For the text-containing cell, return its midpoint in (x, y) coordinate format. 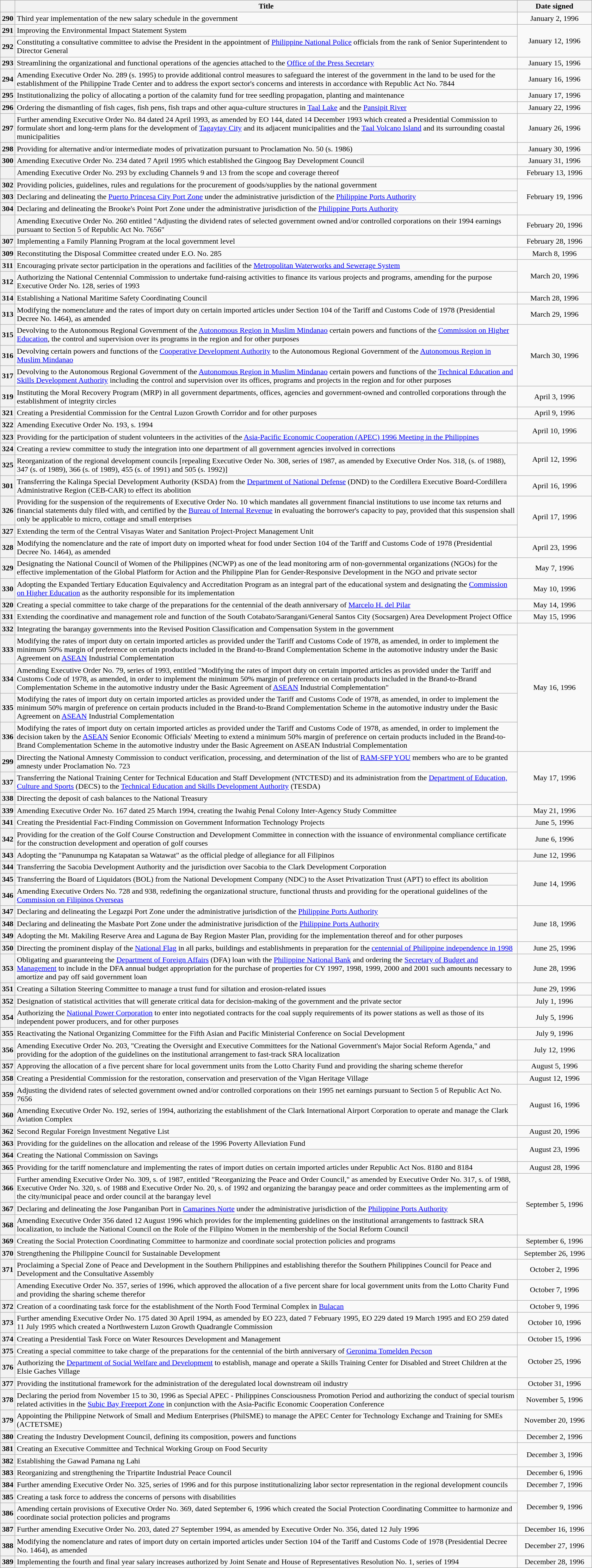
292 (8, 47)
295 (8, 95)
317 (8, 376)
299 (8, 762)
April 23, 1996 (554, 547)
May 17, 1996 (554, 778)
February 20, 1996 (554, 225)
339 (8, 811)
April 12, 1996 (554, 459)
August 5, 1996 (554, 1066)
May 14, 1996 (554, 605)
August 12, 1996 (554, 1078)
Creating the Industry Development Council, defining its composition, powers and functions (266, 1437)
336 (8, 737)
June 5, 1996 (554, 823)
342 (8, 839)
March 8, 1996 (554, 253)
341 (8, 823)
May 15, 1996 (554, 617)
326 (8, 511)
Further amending Executive Order No. 203, dated 27 September 1994, as amended by Executive Order No. 356, dated 12 July 1996 (266, 1529)
363 (8, 1143)
348 (8, 924)
Amending Executive Order No. 193, s. 1994 (266, 425)
Designation of statistical activities that will generate critical data for decision-making of the government and the private sector (266, 1001)
Improving the Environmental Impact Statement System (266, 30)
October 15, 1996 (554, 1339)
June 28, 1996 (554, 968)
370 (8, 1253)
372 (8, 1306)
360 (8, 1115)
380 (8, 1437)
Creating a review committee to study the integration into one department of all government agencies involved in corrections (266, 449)
December 27, 1996 (554, 1546)
315 (8, 335)
337 (8, 782)
Providing for the tariff nomenclature and implementing the rates of import duties on certain imported articles under Republic Act Nos. 8180 and 8184 (266, 1167)
Date signed (554, 6)
313 (8, 314)
Approving the allocation of a five percent share for local government units from the Lotto Charity Fund and providing the sharing scheme therefor (266, 1066)
Strengthening the Philippine Council for Sustainable Development (266, 1253)
October 7, 1996 (554, 1290)
Creating a task force to address the concerns of persons with disabilities (266, 1497)
April 10, 1996 (554, 431)
358 (8, 1078)
January 30, 1996 (554, 149)
July 5, 1996 (554, 1018)
321 (8, 413)
357 (8, 1066)
355 (8, 1034)
Providing for alternative and/or intermediate modes of privatization pursuant to Proclamation No. 50 (s. 1986) (266, 149)
May 16, 1996 (554, 687)
327 (8, 531)
Reorganizing and strengthening the Tripartite Industrial Peace Council (266, 1473)
Encouraging private sector participation in the operations and facilities of the Metropolitan Waterworks and Sewerage System (266, 265)
January 31, 1996 (554, 161)
July 12, 1996 (554, 1050)
January 16, 1996 (554, 79)
381 (8, 1449)
Institutionalizing the policy of allocating a portion of the calamity fund for tree seedling propagation, planting and maintenance (266, 95)
Creating a Presidential Task Force on Water Resources Development and Management (266, 1339)
Creating a special committee to take charge of the preparations for the centennial of the birth anniversary of Geronima Tomelden Pecson (266, 1351)
June 29, 1996 (554, 989)
April 3, 1996 (554, 396)
376 (8, 1367)
303 (8, 197)
January 12, 1996 (554, 40)
388 (8, 1546)
298 (8, 149)
328 (8, 547)
349 (8, 936)
373 (8, 1323)
Providing policies, guidelines, rules and regulations for the procurement of goods/supplies by the national government (266, 185)
February 28, 1996 (554, 241)
August 20, 1996 (554, 1131)
October 25, 1996 (554, 1361)
359 (8, 1095)
344 (8, 867)
352 (8, 1001)
December 2, 1996 (554, 1437)
October 9, 1996 (554, 1306)
309 (8, 253)
Title (266, 6)
October 31, 1996 (554, 1383)
368 (8, 1225)
December 16, 1996 (554, 1529)
324 (8, 449)
334 (8, 678)
316 (8, 355)
December 28, 1996 (554, 1562)
351 (8, 989)
333 (8, 649)
385 (8, 1497)
September 6, 1996 (554, 1241)
335 (8, 708)
Amending Executive Order No. 293 by excluding Channels 9 and 13 from the scope and coverage thereof (266, 173)
March 28, 1996 (554, 298)
Transferring the Sacobia Development Authority and the jurisdiction over Sacobia to the Clark Development Corporation (266, 867)
Streamlining the organizational and functional operations of the agencies attached to the Office of the Press Secretary (266, 63)
Declaring and delineating the Masbate Port Zone under the administrative jurisdiction of the Philippine Ports Authority (266, 924)
332 (8, 629)
338 (8, 799)
Creating the National Commission on Savings (266, 1155)
February 13, 1996 (554, 173)
June 14, 1996 (554, 884)
Establishing the Gawad Pamana ng Lahi (266, 1461)
Creation of a coordinating task force for the establishment of the North Food Terminal Complex in Bulacan (266, 1306)
May 7, 1996 (554, 568)
August 23, 1996 (554, 1149)
319 (8, 396)
379 (8, 1420)
294 (8, 79)
April 16, 1996 (554, 486)
Providing the institutional framework for the administration of the deregulated local downstream oil industry (266, 1383)
August 28, 1996 (554, 1167)
January 17, 1996 (554, 95)
345 (8, 879)
Creating a special committee to take charge of the preparations for the centennial of the death anniversary of Marcelo H. del Pilar (266, 605)
290 (8, 18)
March 29, 1996 (554, 314)
325 (8, 465)
323 (8, 437)
293 (8, 63)
386 (8, 1513)
387 (8, 1529)
June 12, 1996 (554, 855)
Reconstituting the Disposal Committee created under E.O. No. 285 (266, 253)
Declaring and delineating the Brooke's Point Port Zone under the administrative jurisdiction of the Philippine Ports Authority (266, 209)
Creating a Presidential Commission for the Central Luzon Growth Corridor and for other purposes (266, 413)
Amending Executive Order No. 234 dated 7 April 1995 which established the Gingoog Bay Development Council (266, 161)
365 (8, 1167)
346 (8, 896)
367 (8, 1208)
374 (8, 1339)
June 18, 1996 (554, 924)
Implementing a Family Planning Program at the local government level (266, 241)
371 (8, 1270)
Creating an Executive Committee and Technical Working Group on Food Security (266, 1449)
296 (8, 107)
December 9, 1996 (554, 1507)
300 (8, 161)
January 15, 1996 (554, 63)
April 17, 1996 (554, 517)
347 (8, 912)
383 (8, 1473)
377 (8, 1383)
Third year implementation of the new salary schedule in the government (266, 18)
384 (8, 1485)
297 (8, 128)
301 (8, 486)
Creating the Presidential Fact-Finding Commission on Government Information Technology Projects (266, 823)
330 (8, 588)
389 (8, 1562)
Integrating the barangay governments into the Revised Position Classification and Compensation System in the government (266, 629)
311 (8, 265)
314 (8, 298)
January 26, 1996 (554, 128)
April 9, 1996 (554, 413)
Implementing the fourth and final year salary increases authorized by Joint Senate and House of Representatives Resolution No. 1, series of 1994 (266, 1562)
March 30, 1996 (554, 355)
October 2, 1996 (554, 1270)
Creating a Presidential Commission for the restoration, conservation and preservation of the Vigan Heritage Village (266, 1078)
343 (8, 855)
312 (8, 282)
December 7, 1996 (554, 1485)
Declaring and delineating the Legazpi Port Zone under the administrative jurisdiction of the Philippine Ports Authority (266, 912)
382 (8, 1461)
July 1, 1996 (554, 1001)
Declaring and delineating the Puerto Princesa City Port Zone under the administrative jurisdiction of the Philippine Ports Authority (266, 197)
Adopting the Mt. Makiling Reserve Area and Laguna de Bay Region Master Plan, providing for the implementation thereof and for other purposes (266, 936)
375 (8, 1351)
May 21, 1996 (554, 811)
Directing the deposit of cash balances to the National Treasury (266, 799)
Extending the term of the Central Visayas Water and Sanitation Project-Project Management Unit (266, 531)
Adopting the "Panunumpa ng Katapatan sa Watawat" as the official pledge of allegiance for all Filipinos (266, 855)
November 5, 1996 (554, 1400)
353 (8, 968)
Declaring and delineating the Jose Panganiban Port in Camarines Norte under the administrative jurisdiction of the Philippine Ports Authority (266, 1208)
Amending Executive Order No. 167 dated 25 March 1994, creating the Iwahig Penal Colony Inter-Agency Study Committee (266, 811)
350 (8, 948)
Reactivating the National Organizing Committee for the Fifth Asian and Pacific Ministerial Conference on Social Development (266, 1034)
July 9, 1996 (554, 1034)
369 (8, 1241)
Second Regular Foreign Investment Negative List (266, 1131)
February 19, 1996 (554, 197)
November 20, 1996 (554, 1420)
October 10, 1996 (554, 1323)
September 5, 1996 (554, 1204)
331 (8, 617)
December 3, 1996 (554, 1455)
May 10, 1996 (554, 588)
378 (8, 1400)
June 25, 1996 (554, 948)
366 (8, 1188)
354 (8, 1018)
356 (8, 1050)
362 (8, 1131)
Ordering the dismantling of fish cages, fish pens, fish traps and other aqua-culture structures in Taal Lake and the Pansipit River (266, 107)
August 16, 1996 (554, 1105)
Creating the Social Protection Coordinating Committee to harmonize and coordinate social protection policies and programs (266, 1241)
September 26, 1996 (554, 1253)
January 22, 1996 (554, 107)
January 2, 1996 (554, 18)
291 (8, 30)
Providing for the guidelines on the allocation and release of the 1996 Poverty Alleviation Fund (266, 1143)
307 (8, 241)
322 (8, 425)
302 (8, 185)
304 (8, 209)
March 20, 1996 (554, 276)
329 (8, 568)
364 (8, 1155)
December 6, 1996 (554, 1473)
320 (8, 605)
Creating a Siltation Steering Committee to manage a trust fund for siltation and erosion-related issues (266, 989)
June 6, 1996 (554, 839)
Establishing a National Maritime Safety Coordinating Council (266, 298)
